From the cell containing the given text, extract its center point as [x, y] coordinate. 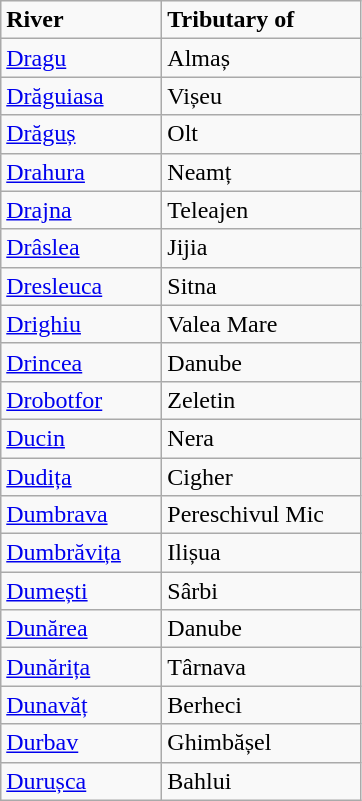
Sârbi [262, 591]
Drâslea [82, 248]
Tributary of [262, 20]
Dumbrava [82, 515]
Târnava [262, 667]
Drajna [82, 210]
Zeletin [262, 400]
Dresleuca [82, 286]
Valea Mare [262, 324]
Teleajen [262, 210]
Jijia [262, 248]
Drăguiasa [82, 96]
Dunavăț [82, 705]
Dragu [82, 58]
Bahlui [262, 781]
Durbav [82, 743]
Dumbrăvița [82, 553]
Pereschivul Mic [262, 515]
Ghimbășel [262, 743]
Olt [262, 134]
Drahura [82, 172]
Durușca [82, 781]
Neamț [262, 172]
Dumești [82, 591]
Nera [262, 438]
Drăguș [82, 134]
Almaș [262, 58]
Dunărea [82, 629]
Dudița [82, 477]
Dunărița [82, 667]
Berheci [262, 705]
Drobotfor [82, 400]
Sitna [262, 286]
Ducin [82, 438]
Cigher [262, 477]
Drincea [82, 362]
Ilișua [262, 553]
River [82, 20]
Vișeu [262, 96]
Drighiu [82, 324]
